Identify which cell holds the provided text, then report its [x, y] central coordinate. 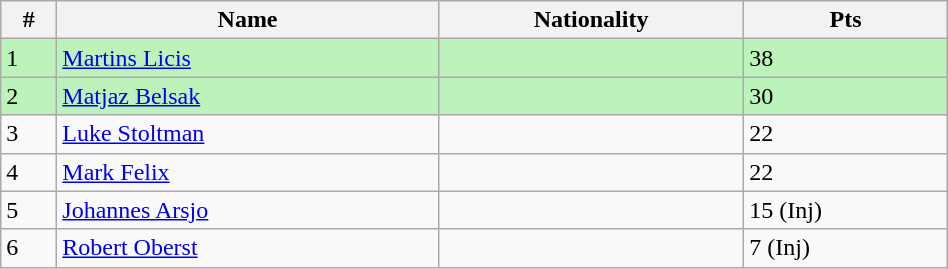
30 [846, 96]
Mark Felix [248, 172]
5 [29, 210]
Name [248, 20]
Luke Stoltman [248, 134]
2 [29, 96]
38 [846, 58]
Johannes Arsjo [248, 210]
# [29, 20]
7 (Inj) [846, 248]
Robert Oberst [248, 248]
4 [29, 172]
3 [29, 134]
1 [29, 58]
15 (Inj) [846, 210]
Martins Licis [248, 58]
Matjaz Belsak [248, 96]
Pts [846, 20]
Nationality [590, 20]
6 [29, 248]
